Output the (x, y) coordinate of the center of the cell containing the given text.  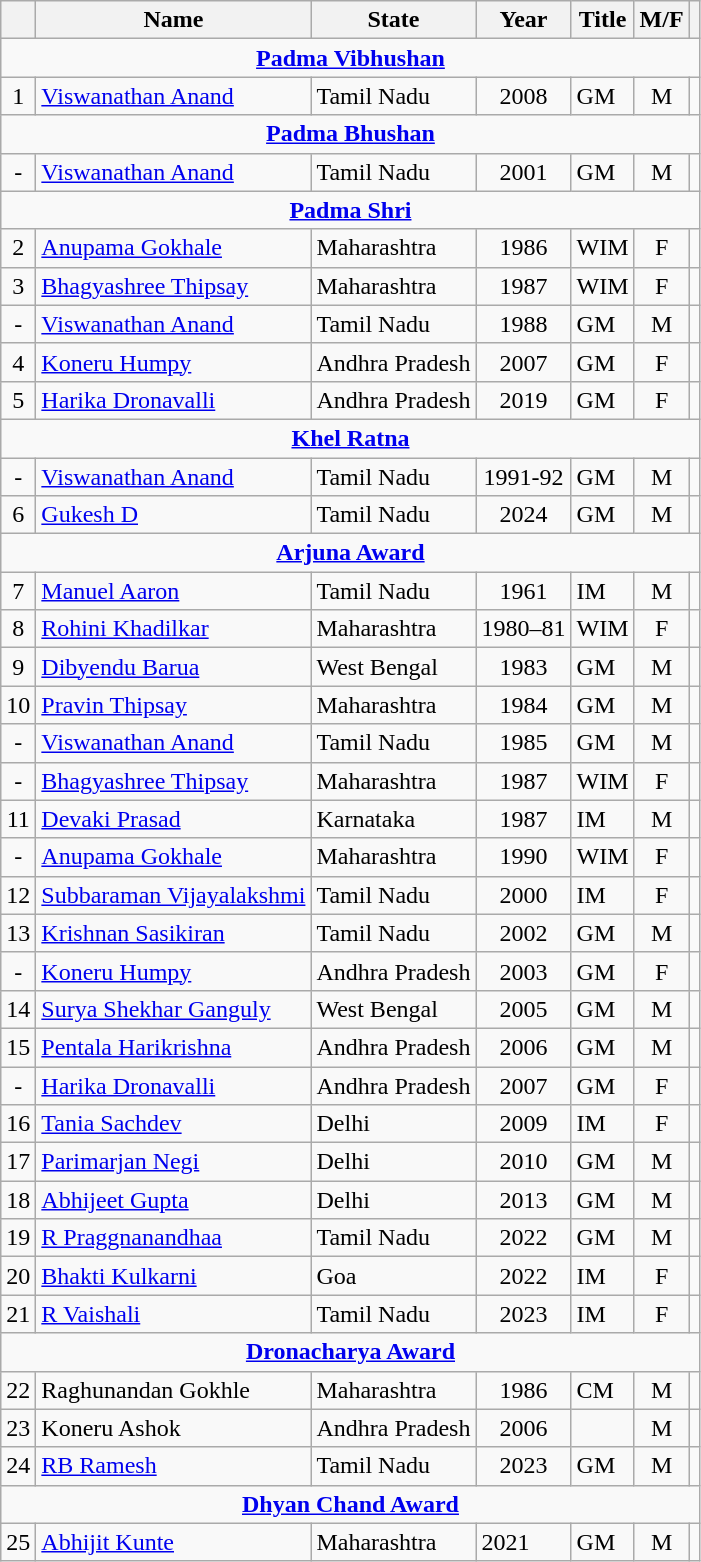
Tania Sachdev (174, 1124)
Padma Shri (350, 210)
8 (18, 629)
Raghunandan Gokhle (174, 1390)
Title (602, 20)
Goa (394, 1276)
Year (524, 20)
16 (18, 1124)
1988 (524, 324)
2009 (524, 1124)
11 (18, 819)
18 (18, 1200)
9 (18, 667)
Pravin Thipsay (174, 705)
3 (18, 286)
2005 (524, 1009)
Koneru Ashok (174, 1428)
5 (18, 400)
Devaki Prasad (174, 819)
2003 (524, 971)
M/F (662, 20)
1 (18, 96)
21 (18, 1314)
1991-92 (524, 477)
2024 (524, 515)
Dronacharya Award (350, 1352)
2008 (524, 96)
Dibyendu Barua (174, 667)
Abhijit Kunte (174, 1542)
Surya Shekhar Ganguly (174, 1009)
1990 (524, 857)
Rohini Khadilkar (174, 629)
2021 (524, 1542)
Name (174, 20)
Khel Ratna (350, 438)
25 (18, 1542)
RB Ramesh (174, 1466)
Bhakti Kulkarni (174, 1276)
2010 (524, 1162)
Abhijeet Gupta (174, 1200)
2019 (524, 400)
19 (18, 1238)
Pentala Harikrishna (174, 1047)
Subbaraman Vijayalakshmi (174, 895)
17 (18, 1162)
Gukesh D (174, 515)
Parimarjan Negi (174, 1162)
1983 (524, 667)
13 (18, 933)
State (394, 20)
14 (18, 1009)
1984 (524, 705)
2013 (524, 1200)
R Vaishali (174, 1314)
2 (18, 248)
20 (18, 1276)
2002 (524, 933)
CM (602, 1390)
Arjuna Award (350, 553)
4 (18, 362)
23 (18, 1428)
10 (18, 705)
12 (18, 895)
6 (18, 515)
Karnataka (394, 819)
1980–81 (524, 629)
15 (18, 1047)
2001 (524, 172)
Manuel Aaron (174, 591)
2000 (524, 895)
Dhyan Chand Award (350, 1504)
24 (18, 1466)
Padma Vibhushan (350, 58)
Krishnan Sasikiran (174, 933)
1961 (524, 591)
22 (18, 1390)
7 (18, 591)
R Praggnanandhaa (174, 1238)
1985 (524, 743)
Padma Bhushan (350, 134)
